Detect which cell encompasses the target text, then output its (x, y) center coordinate. 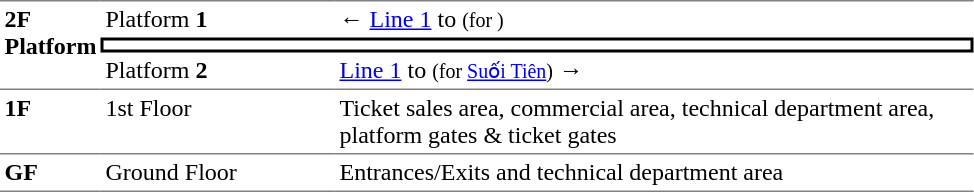
← Line 1 to (for ) (654, 19)
Ground Floor (218, 172)
2FPlatform (50, 45)
1F (50, 122)
1st Floor (218, 122)
Platform 2 (218, 71)
Line 1 to (for Suối Tiên) → (654, 71)
GF (50, 172)
Entrances/Exits and technical department area (654, 172)
Platform 1 (218, 19)
Ticket sales area, commercial area, technical department area, platform gates & ticket gates (654, 122)
